Scan for the cell matching the given text and deliver its (x, y) coordinate at center. 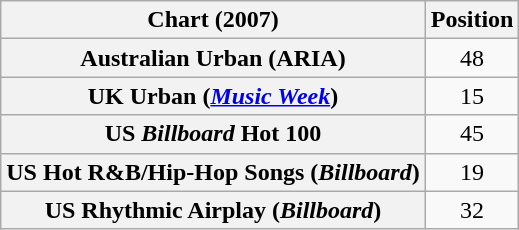
US Rhythmic Airplay (Billboard) (213, 210)
48 (472, 58)
Chart (2007) (213, 20)
15 (472, 96)
45 (472, 134)
19 (472, 172)
Australian Urban (ARIA) (213, 58)
US Hot R&B/Hip-Hop Songs (Billboard) (213, 172)
UK Urban (Music Week) (213, 96)
US Billboard Hot 100 (213, 134)
Position (472, 20)
32 (472, 210)
